Identify which cell holds the provided text, then report its [X, Y] central coordinate. 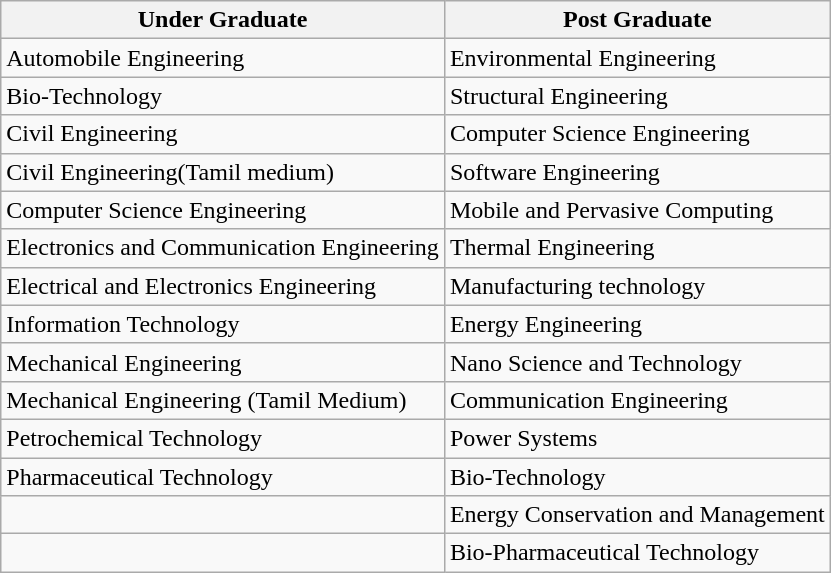
Civil Engineering(Tamil medium) [223, 172]
Power Systems [637, 438]
Environmental Engineering [637, 58]
Petrochemical Technology [223, 438]
Information Technology [223, 324]
Bio-Pharmaceutical Technology [637, 553]
Structural Engineering [637, 96]
Electronics and Communication Engineering [223, 248]
Automobile Engineering [223, 58]
Mechanical Engineering (Tamil Medium) [223, 400]
Nano Science and Technology [637, 362]
Pharmaceutical Technology [223, 477]
Mobile and Pervasive Computing [637, 210]
Software Engineering [637, 172]
Under Graduate [223, 20]
Manufacturing technology [637, 286]
Energy Conservation and Management [637, 515]
Civil Engineering [223, 134]
Thermal Engineering [637, 248]
Mechanical Engineering [223, 362]
Electrical and Electronics Engineering [223, 286]
Post Graduate [637, 20]
Energy Engineering [637, 324]
Communication Engineering [637, 400]
